Extract the [X, Y] coordinate from the center of the cell holding the provided text.  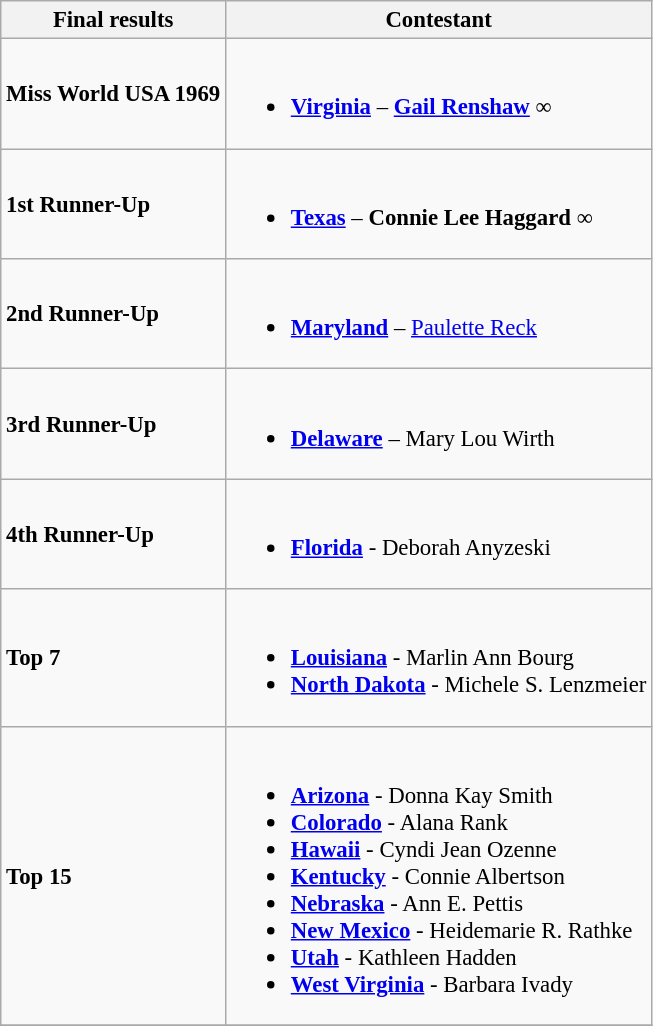
3rd Runner-Up [114, 424]
Miss World USA 1969 [114, 94]
Maryland – Paulette Reck [438, 314]
Final results [114, 20]
Louisiana - Marlin Ann Bourg North Dakota - Michele S. Lenzmeier [438, 658]
4th Runner-Up [114, 534]
Top 15 [114, 876]
1st Runner-Up [114, 204]
2nd Runner-Up [114, 314]
Delaware – Mary Lou Wirth [438, 424]
Virginia – Gail Renshaw ∞ [438, 94]
Texas – Connie Lee Haggard ∞ [438, 204]
Florida - Deborah Anyzeski [438, 534]
Contestant [438, 20]
Top 7 [114, 658]
